Locate the cell with the specified text and output its [X, Y] center coordinate. 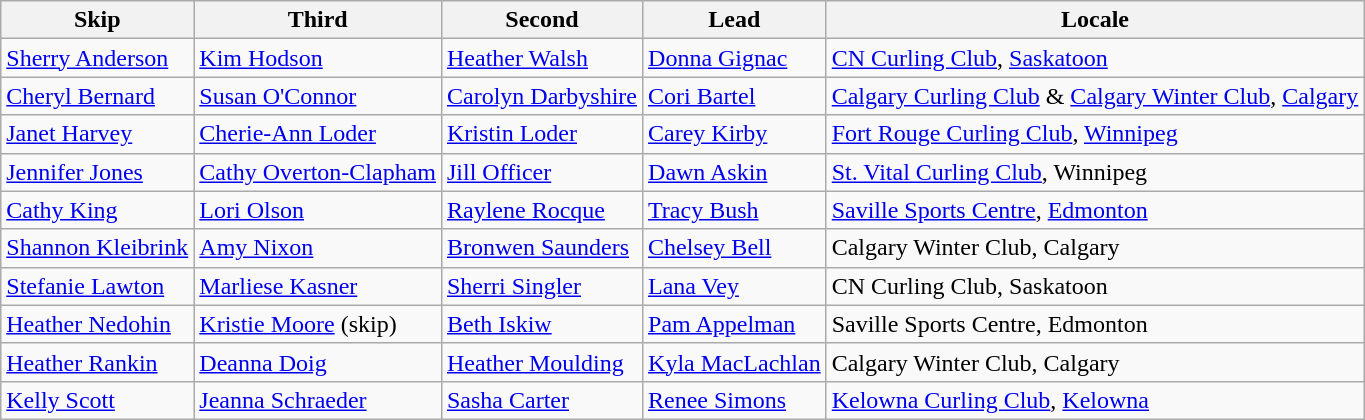
Second [542, 20]
Cheryl Bernard [98, 96]
Raylene Rocque [542, 210]
Third [318, 20]
St. Vital Curling Club, Winnipeg [1095, 172]
Kristin Loder [542, 134]
Amy Nixon [318, 248]
Shannon Kleibrink [98, 248]
Kelly Scott [98, 400]
Sherry Anderson [98, 58]
Heather Rankin [98, 362]
Calgary Curling Club & Calgary Winter Club, Calgary [1095, 96]
Donna Gignac [735, 58]
Jill Officer [542, 172]
Tracy Bush [735, 210]
Susan O'Connor [318, 96]
Sherri Singler [542, 286]
Cathy King [98, 210]
Skip [98, 20]
Pam Appelman [735, 324]
Deanna Doig [318, 362]
Janet Harvey [98, 134]
Kelowna Curling Club, Kelowna [1095, 400]
Lead [735, 20]
Sasha Carter [542, 400]
Marliese Kasner [318, 286]
Dawn Askin [735, 172]
Beth Iskiw [542, 324]
Kim Hodson [318, 58]
Kyla MacLachlan [735, 362]
Kristie Moore (skip) [318, 324]
Heather Walsh [542, 58]
Bronwen Saunders [542, 248]
Heather Nedohin [98, 324]
Jennifer Jones [98, 172]
Stefanie Lawton [98, 286]
Locale [1095, 20]
Lori Olson [318, 210]
Cathy Overton-Clapham [318, 172]
Heather Moulding [542, 362]
Cori Bartel [735, 96]
Chelsey Bell [735, 248]
Carey Kirby [735, 134]
Lana Vey [735, 286]
Cherie-Ann Loder [318, 134]
Carolyn Darbyshire [542, 96]
Fort Rouge Curling Club, Winnipeg [1095, 134]
Renee Simons [735, 400]
Jeanna Schraeder [318, 400]
